Provide the [X, Y] coordinate of the cell's center where the given text is located.  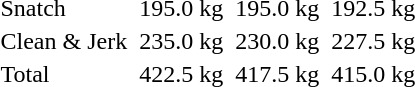
230.0 kg [278, 41]
235.0 kg [182, 41]
